Output the [X, Y] coordinate of the center of the cell containing the given text.  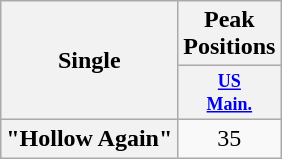
USMain. [230, 93]
Single [90, 60]
Peak Positions [230, 34]
"Hollow Again" [90, 138]
35 [230, 138]
